Pinpoint the cell where the given text exists, returning its (X, Y) midpoint coordinate. 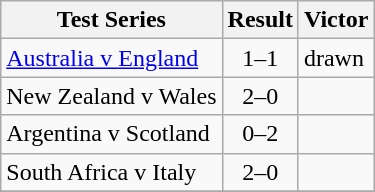
New Zealand v Wales (112, 96)
drawn (336, 58)
1–1 (260, 58)
Test Series (112, 20)
Argentina v Scotland (112, 134)
Victor (336, 20)
South Africa v Italy (112, 172)
0–2 (260, 134)
Result (260, 20)
Australia v England (112, 58)
